Return the (x, y) coordinate for the center point of the cell that contains the specified text.  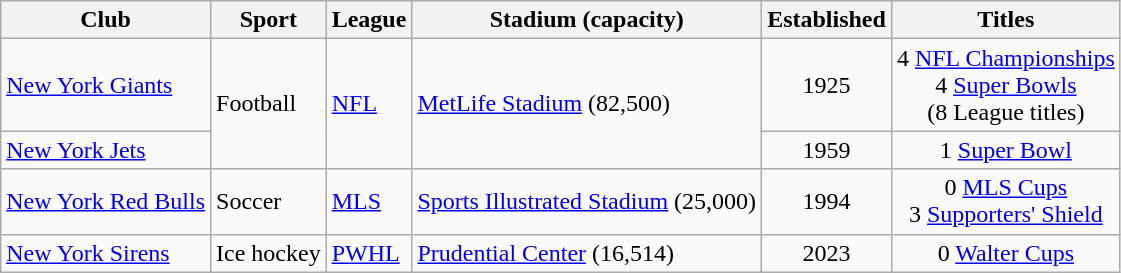
Stadium (capacity) (587, 20)
MLS (369, 202)
Football (269, 104)
League (369, 20)
1 Super Bowl (1006, 150)
1925 (827, 85)
New York Jets (106, 150)
MetLife Stadium (82,500) (587, 104)
PWHL (369, 253)
Prudential Center (16,514) (587, 253)
1959 (827, 150)
New York Sirens (106, 253)
Ice hockey (269, 253)
Club (106, 20)
NFL (369, 104)
4 NFL Championships4 Super Bowls(8 League titles) (1006, 85)
0 MLS Cups3 Supporters' Shield (1006, 202)
2023 (827, 253)
Sports Illustrated Stadium (25,000) (587, 202)
New York Giants (106, 85)
Sport (269, 20)
Titles (1006, 20)
0 Walter Cups (1006, 253)
New York Red Bulls (106, 202)
Soccer (269, 202)
Established (827, 20)
1994 (827, 202)
